Extract the (x, y) coordinate from the center of the cell holding the provided text.  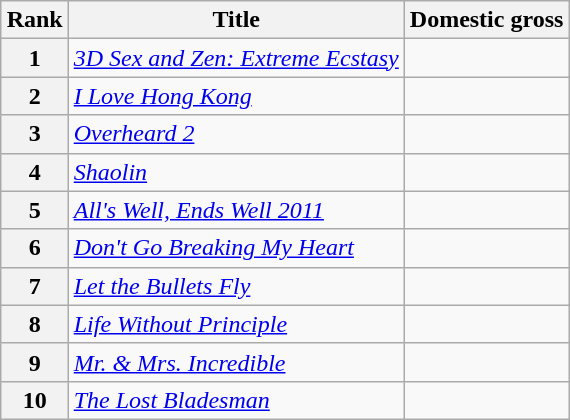
5 (34, 210)
8 (34, 324)
Domestic gross (486, 20)
All's Well, Ends Well 2011 (236, 210)
4 (34, 172)
The Lost Bladesman (236, 400)
Title (236, 20)
Shaolin (236, 172)
3 (34, 134)
Life Without Principle (236, 324)
1 (34, 58)
7 (34, 286)
Overheard 2 (236, 134)
I Love Hong Kong (236, 96)
3D Sex and Zen: Extreme Ecstasy (236, 58)
10 (34, 400)
Let the Bullets Fly (236, 286)
2 (34, 96)
Rank (34, 20)
6 (34, 248)
9 (34, 362)
Don't Go Breaking My Heart (236, 248)
Mr. & Mrs. Incredible (236, 362)
